Capture the cell that displays the provided text and extract its (x, y) central coordinate. 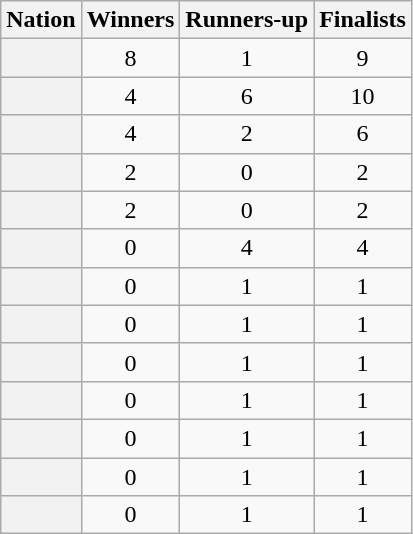
Finalists (363, 20)
10 (363, 96)
8 (130, 58)
Nation (41, 20)
Runners-up (247, 20)
Winners (130, 20)
9 (363, 58)
